Output the [X, Y] coordinate of the center of the cell containing the given text.  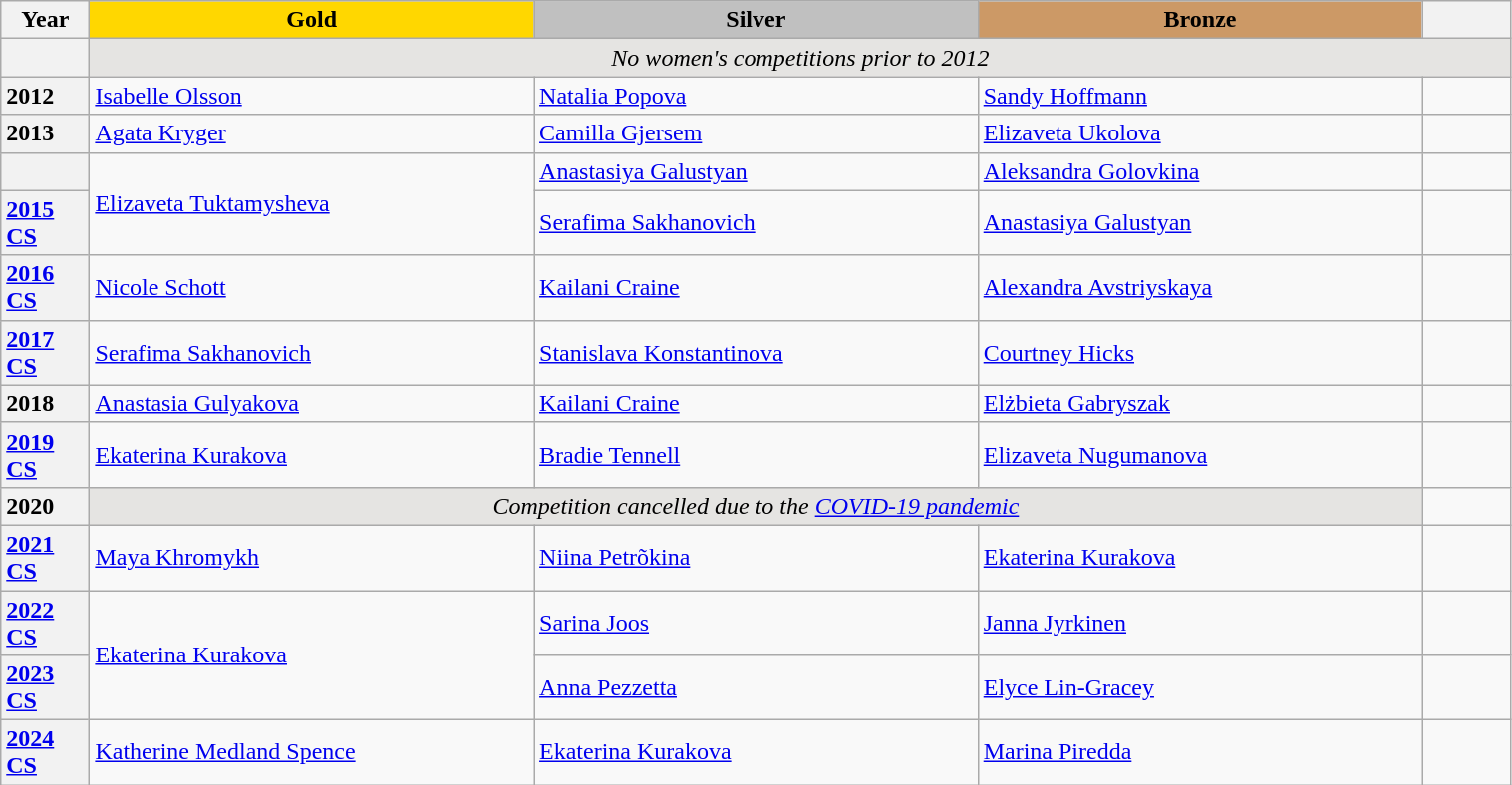
Elżbieta Gabryszak [1200, 403]
Janna Jyrkinen [1200, 622]
Marina Piredda [1200, 753]
2012 [46, 96]
2021 CS [46, 558]
Natalia Popova [756, 96]
Silver [756, 20]
Sandy Hoffmann [1200, 96]
2022 CS [46, 622]
Camilla Gjersem [756, 133]
2019 CS [46, 454]
2018 [46, 403]
Year [46, 20]
Aleksandra Golovkina [1200, 171]
Anastasia Gulyakova [312, 403]
Alexandra Avstriyskaya [1200, 287]
2020 [46, 506]
Katherine Medland Spence [312, 753]
No women's competitions prior to 2012 [800, 58]
Maya Khromykh [312, 558]
Elizaveta Tuktamysheva [312, 203]
Niina Petrõkina [756, 558]
Elizaveta Nugumanova [1200, 454]
Anna Pezzetta [756, 687]
2013 [46, 133]
2023 CS [46, 687]
2016 CS [46, 287]
Courtney Hicks [1200, 353]
Agata Kryger [312, 133]
Competition cancelled due to the COVID-19 pandemic [756, 506]
Isabelle Olsson [312, 96]
Bradie Tennell [756, 454]
Gold [312, 20]
Stanislava Konstantinova [756, 353]
Elizaveta Ukolova [1200, 133]
Sarina Joos [756, 622]
2015 CS [46, 223]
2024 CS [46, 753]
2017 CS [46, 353]
Bronze [1200, 20]
Elyce Lin-Gracey [1200, 687]
Nicole Schott [312, 287]
